Return (x, y) of the center of cell containing provided text 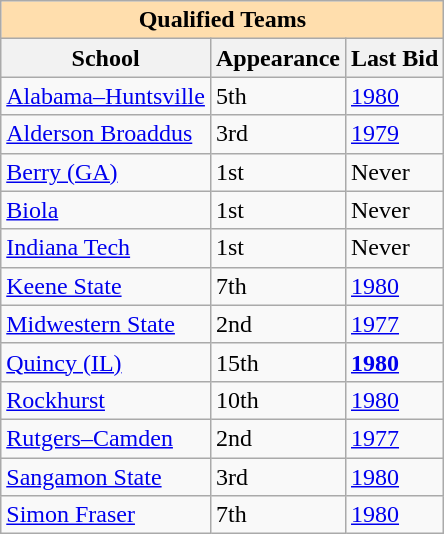
Simon Fraser (106, 515)
Rutgers–Camden (106, 438)
1979 (394, 134)
Last Bid (394, 58)
Berry (GA) (106, 172)
Midwestern State (106, 324)
Alabama–Huntsville (106, 96)
Quincy (IL) (106, 362)
Qualified Teams (222, 20)
Appearance (278, 58)
10th (278, 400)
Biola (106, 210)
15th (278, 362)
Sangamon State (106, 477)
5th (278, 96)
School (106, 58)
Rockhurst (106, 400)
Keene State (106, 286)
Alderson Broaddus (106, 134)
Indiana Tech (106, 248)
